For the text-containing cell, return its midpoint in (x, y) coordinate format. 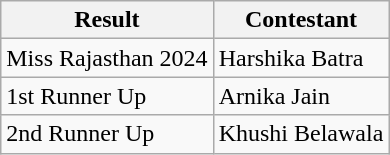
Khushi Belawala (301, 134)
Miss Rajasthan 2024 (107, 58)
2nd Runner Up (107, 134)
Result (107, 20)
Harshika Batra (301, 58)
Arnika Jain (301, 96)
Contestant (301, 20)
1st Runner Up (107, 96)
